Return the [X, Y] coordinate for the center point of the cell that contains the specified text.  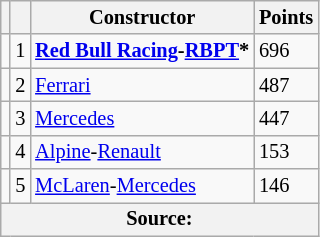
1 [20, 51]
487 [286, 85]
447 [286, 118]
Points [286, 17]
3 [20, 118]
2 [20, 85]
146 [286, 186]
153 [286, 152]
Source: [160, 219]
Constructor [142, 17]
5 [20, 186]
Alpine-Renault [142, 152]
696 [286, 51]
Red Bull Racing-RBPT* [142, 51]
Mercedes [142, 118]
4 [20, 152]
McLaren-Mercedes [142, 186]
Ferrari [142, 85]
